Determine the (X, Y) coordinate at the center of the cell enclosing the given text.  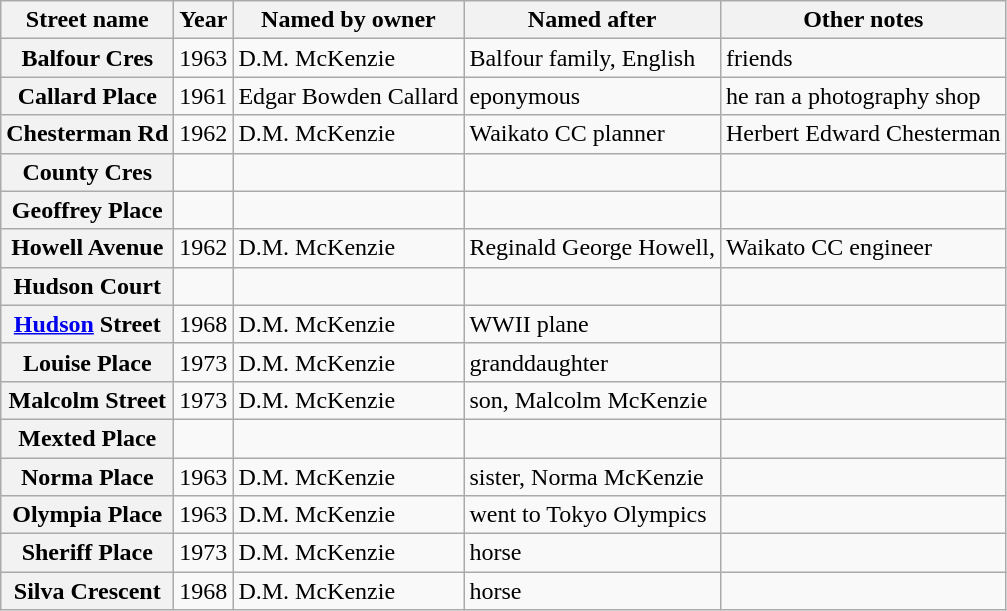
County Cres (88, 172)
Edgar Bowden Callard (348, 96)
1961 (204, 96)
Year (204, 20)
eponymous (592, 96)
Howell Avenue (88, 248)
Named after (592, 20)
Other notes (863, 20)
Named by owner (348, 20)
son, Malcolm McKenzie (592, 400)
sister, Norma McKenzie (592, 477)
Chesterman Rd (88, 134)
Norma Place (88, 477)
he ran a photography shop (863, 96)
Louise Place (88, 362)
Mexted Place (88, 438)
Street name (88, 20)
Hudson Street (88, 324)
Balfour Cres (88, 58)
WWII plane (592, 324)
Reginald George Howell, (592, 248)
Geoffrey Place (88, 210)
Silva Crescent (88, 591)
Waikato CC engineer (863, 248)
Hudson Court (88, 286)
friends (863, 58)
Waikato CC planner (592, 134)
Callard Place (88, 96)
Olympia Place (88, 515)
went to Tokyo Olympics (592, 515)
granddaughter (592, 362)
Balfour family, English (592, 58)
Malcolm Street (88, 400)
Sheriff Place (88, 553)
Herbert Edward Chesterman (863, 134)
